Identify which cell holds the provided text, then report its [x, y] central coordinate. 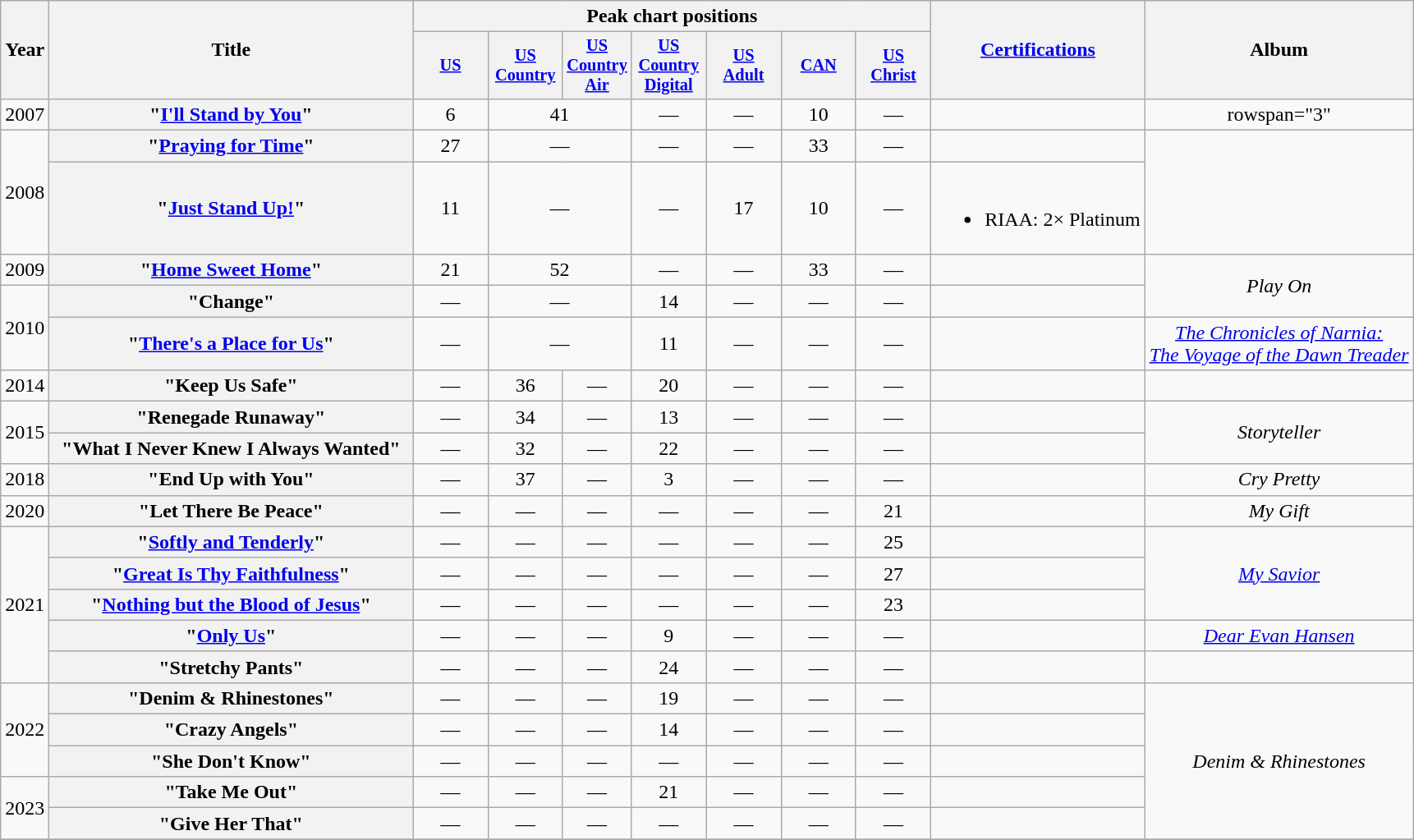
"There's a Place for Us" [232, 343]
2023 [25, 808]
"Keep Us Safe" [232, 386]
23 [893, 604]
US Adult [744, 66]
2007 [25, 114]
US Country Air [596, 66]
"Crazy Angels" [232, 730]
Title [232, 50]
"Give Her That" [232, 824]
2009 [25, 270]
Peak chart positions [672, 16]
19 [668, 698]
2014 [25, 386]
"She Don't Know" [232, 761]
"Home Sweet Home" [232, 270]
9 [668, 636]
Certifications [1038, 50]
25 [893, 542]
"What I Never Knew I Always Wanted" [232, 448]
Album [1279, 50]
Year [25, 50]
2021 [25, 604]
"Only Us" [232, 636]
2008 [25, 192]
RIAA: 2× Platinum [1038, 209]
32 [526, 448]
"Great Is Thy Faithfulness" [232, 573]
2018 [25, 480]
22 [668, 448]
"I'll Stand by You" [232, 114]
52 [560, 270]
The Chronicles of Narnia:The Voyage of the Dawn Treader [1279, 343]
2010 [25, 328]
Storyteller [1279, 433]
2022 [25, 729]
My Savior [1279, 573]
17 [744, 209]
24 [668, 667]
"End Up with You" [232, 480]
My Gift [1279, 511]
36 [526, 386]
rowspan="3" [1279, 114]
"Renegade Runaway" [232, 417]
6 [450, 114]
13 [668, 417]
Play On [1279, 286]
41 [560, 114]
"Nothing but the Blood of Jesus" [232, 604]
"Stretchy Pants" [232, 667]
US Country Digital [668, 66]
Denim & Rhinestones [1279, 760]
Cry Pretty [1279, 480]
US Christ [893, 66]
2015 [25, 433]
3 [668, 480]
US [450, 66]
"Softly and Tenderly" [232, 542]
"Praying for Time" [232, 146]
US Country [526, 66]
2020 [25, 511]
"Change" [232, 301]
"Denim & Rhinestones" [232, 698]
37 [526, 480]
"Let There Be Peace" [232, 511]
20 [668, 386]
CAN [818, 66]
"Take Me Out" [232, 792]
Dear Evan Hansen [1279, 636]
34 [526, 417]
"Just Stand Up!" [232, 209]
